Locate the cell with the specified text and output its [x, y] center coordinate. 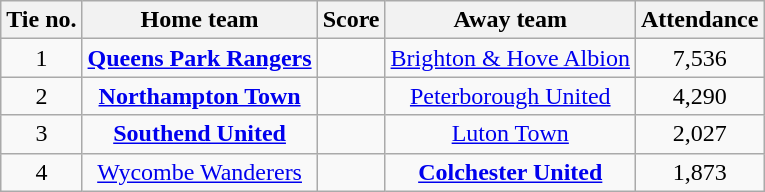
Luton Town [510, 134]
Attendance [699, 20]
1 [42, 58]
Colchester United [510, 172]
4 [42, 172]
2 [42, 96]
7,536 [699, 58]
4,290 [699, 96]
Peterborough United [510, 96]
Away team [510, 20]
Score [351, 20]
Northampton Town [200, 96]
Home team [200, 20]
Brighton & Hove Albion [510, 58]
1,873 [699, 172]
Wycombe Wanderers [200, 172]
Tie no. [42, 20]
Queens Park Rangers [200, 58]
2,027 [699, 134]
3 [42, 134]
Southend United [200, 134]
